Extract the (x, y) coordinate from the center of the cell holding the provided text.  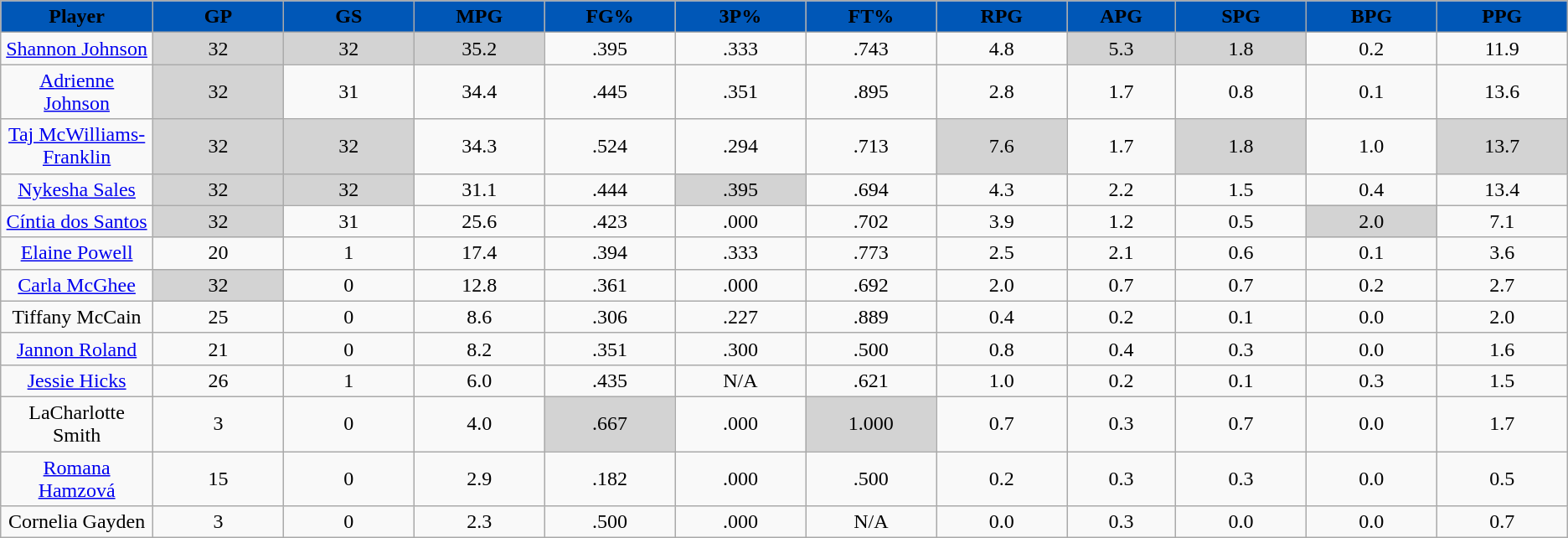
Romana Hamzová (77, 478)
2.7 (1502, 285)
25 (218, 317)
5.3 (1122, 49)
2.9 (479, 478)
PPG (1502, 17)
4.3 (1002, 189)
Player (77, 17)
FT% (871, 17)
15 (218, 478)
.889 (871, 317)
GP (218, 17)
.423 (610, 221)
3.6 (1502, 253)
.306 (610, 317)
BPG (1371, 17)
Jessie Hicks (77, 380)
.694 (871, 189)
.227 (740, 317)
11.9 (1502, 49)
SPG (1241, 17)
RPG (1002, 17)
34.3 (479, 146)
Taj McWilliams-Franklin (77, 146)
Jannon Roland (77, 349)
1.2 (1122, 221)
.445 (610, 92)
3P% (740, 17)
.182 (610, 478)
.300 (740, 349)
0.6 (1241, 253)
Adrienne Johnson (77, 92)
2.8 (1002, 92)
35.2 (479, 49)
.294 (740, 146)
13.7 (1502, 146)
APG (1122, 17)
2.2 (1122, 189)
13.4 (1502, 189)
2.1 (1122, 253)
34.4 (479, 92)
.361 (610, 285)
.702 (871, 221)
26 (218, 380)
Carla McGhee (77, 285)
4.8 (1002, 49)
21 (218, 349)
17.4 (479, 253)
.667 (610, 424)
7.6 (1002, 146)
.743 (871, 49)
GS (348, 17)
25.6 (479, 221)
12.8 (479, 285)
31.1 (479, 189)
.435 (610, 380)
13.6 (1502, 92)
.692 (871, 285)
Elaine Powell (77, 253)
.444 (610, 189)
Tiffany McCain (77, 317)
.524 (610, 146)
.394 (610, 253)
8.2 (479, 349)
Cornelia Gayden (77, 522)
7.1 (1502, 221)
4.0 (479, 424)
.713 (871, 146)
2.5 (1002, 253)
FG% (610, 17)
1.000 (871, 424)
Nykesha Sales (77, 189)
8.6 (479, 317)
.773 (871, 253)
MPG (479, 17)
Cíntia dos Santos (77, 221)
.621 (871, 380)
LaCharlotte Smith (77, 424)
20 (218, 253)
1.6 (1502, 349)
.895 (871, 92)
Shannon Johnson (77, 49)
3.9 (1002, 221)
6.0 (479, 380)
2.3 (479, 522)
